Identify which cell holds the provided text, then report its (X, Y) central coordinate. 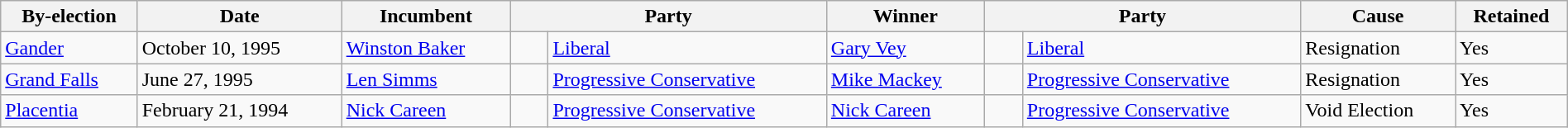
Date (240, 17)
Cause (1378, 17)
October 10, 1995 (240, 48)
Gander (69, 48)
Len Simms (426, 79)
Placentia (69, 111)
Incumbent (426, 17)
Grand Falls (69, 79)
Mike Mackey (905, 79)
Retained (1512, 17)
Void Election (1378, 111)
Winston Baker (426, 48)
Winner (905, 17)
By-election (69, 17)
June 27, 1995 (240, 79)
Gary Vey (905, 48)
February 21, 1994 (240, 111)
